For the text-containing cell, return its midpoint in [x, y] coordinate format. 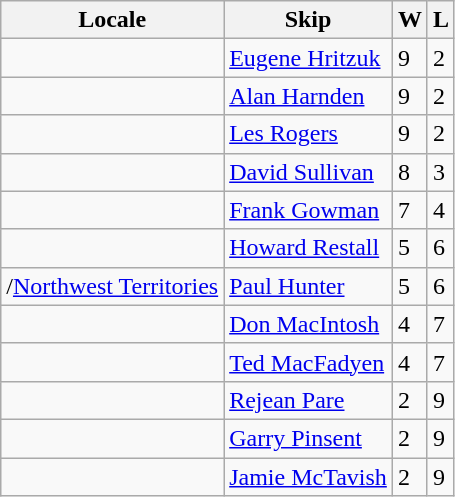
Garry Pinsent [308, 438]
Les Rogers [308, 134]
Jamie McTavish [308, 477]
Alan Harnden [308, 96]
Skip [308, 20]
/Northwest Territories [112, 286]
Howard Restall [308, 248]
8 [410, 172]
Don MacIntosh [308, 324]
Frank Gowman [308, 210]
3 [440, 172]
Eugene Hritzuk [308, 58]
Ted MacFadyen [308, 362]
Rejean Pare [308, 400]
L [440, 20]
Locale [112, 20]
W [410, 20]
Paul Hunter [308, 286]
David Sullivan [308, 172]
